From the cell containing the given text, extract its center point as [X, Y] coordinate. 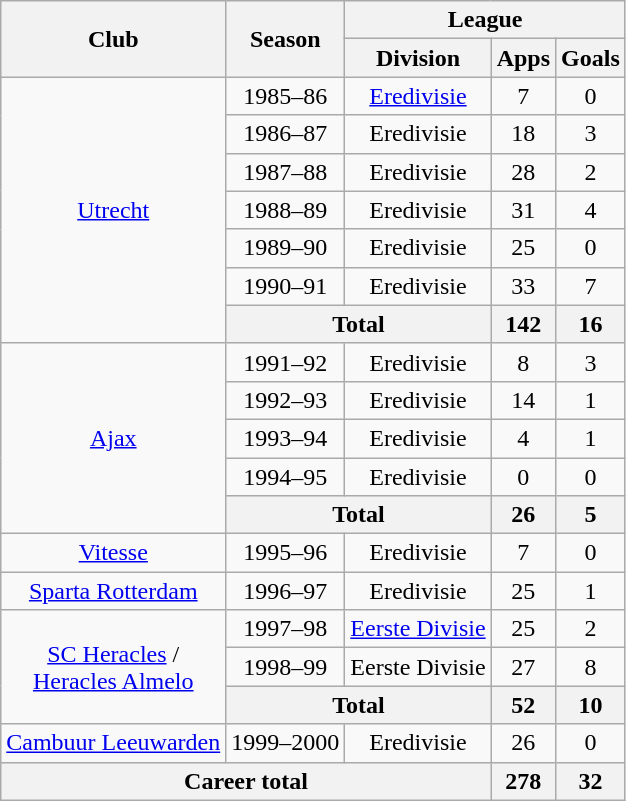
28 [523, 172]
1991–92 [286, 362]
1985–86 [286, 96]
1992–93 [286, 400]
League [486, 20]
33 [523, 286]
Ajax [114, 438]
142 [523, 324]
31 [523, 210]
SC Heracles / Heracles Almelo [114, 667]
Cambuur Leeuwarden [114, 743]
1997–98 [286, 629]
Sparta Rotterdam [114, 591]
278 [523, 781]
1993–94 [286, 438]
Utrecht [114, 210]
16 [591, 324]
1989–90 [286, 248]
32 [591, 781]
Apps [523, 58]
Goals [591, 58]
1986–87 [286, 134]
Season [286, 39]
1994–95 [286, 477]
Vitesse [114, 553]
18 [523, 134]
Division [418, 58]
1995–96 [286, 553]
1987–88 [286, 172]
14 [523, 400]
1988–89 [286, 210]
27 [523, 667]
Career total [246, 781]
5 [591, 515]
1990–91 [286, 286]
1999–2000 [286, 743]
52 [523, 705]
1998–99 [286, 667]
1996–97 [286, 591]
Club [114, 39]
10 [591, 705]
